Locate the cell with the specified text and output its (x, y) center coordinate. 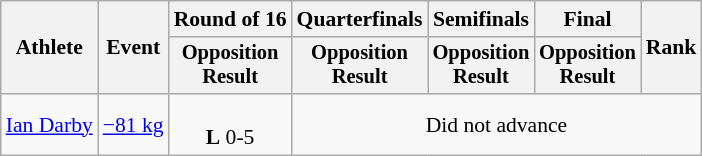
Rank (672, 48)
Round of 16 (230, 19)
L 0-5 (230, 124)
Quarterfinals (360, 19)
Event (134, 48)
Semifinals (482, 19)
Athlete (50, 48)
Did not advance (497, 124)
−81 kg (134, 124)
Ian Darby (50, 124)
Final (588, 19)
